Provide the [X, Y] coordinate of the cell's center where the given text is located.  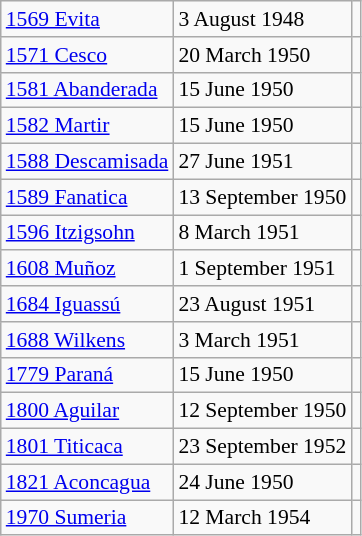
13 September 1950 [262, 197]
1821 Aconcagua [88, 482]
8 March 1951 [262, 233]
1581 Abanderada [88, 90]
1 September 1951 [262, 269]
1608 Muñoz [88, 269]
1571 Cesco [88, 55]
12 March 1954 [262, 518]
27 June 1951 [262, 162]
1596 Itzigsohn [88, 233]
1801 Titicaca [88, 447]
24 June 1950 [262, 482]
1970 Sumeria [88, 518]
1800 Aguilar [88, 411]
1589 Fanatica [88, 197]
20 March 1950 [262, 55]
3 March 1951 [262, 340]
23 August 1951 [262, 304]
1688 Wilkens [88, 340]
1569 Evita [88, 19]
23 September 1952 [262, 447]
1582 Martir [88, 126]
3 August 1948 [262, 19]
12 September 1950 [262, 411]
1779 Paraná [88, 375]
1588 Descamisada [88, 162]
1684 Iguassú [88, 304]
